Determine the [x, y] coordinate at the center of the cell enclosing the given text.  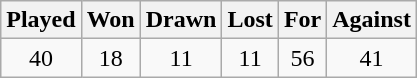
18 [110, 58]
Played [41, 20]
Won [110, 20]
For [302, 20]
56 [302, 58]
40 [41, 58]
Drawn [181, 20]
Lost [250, 20]
41 [372, 58]
Against [372, 20]
